Scan for the cell matching the given text and deliver its (x, y) coordinate at center. 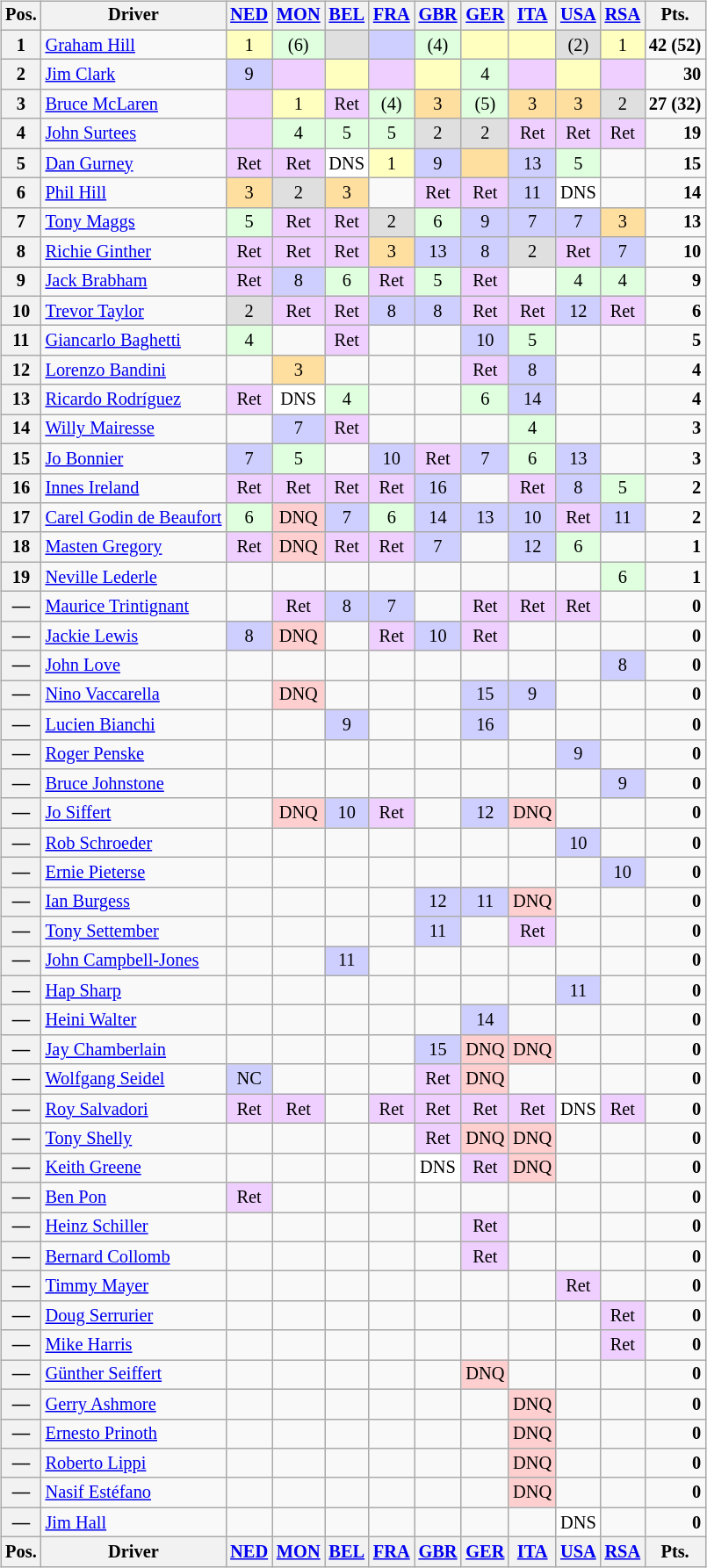
Dan Gurney (133, 163)
Keith Greene (133, 1168)
Tony Shelly (133, 1139)
Doug Serrurier (133, 1316)
Rob Schroeder (133, 843)
Phil Hill (133, 193)
27 (32) (675, 104)
Nasif Estéfano (133, 1492)
Jackie Lewis (133, 636)
Gerry Ashmore (133, 1404)
John Campbell-Jones (133, 961)
Roberto Lippi (133, 1464)
Jo Bonnier (133, 458)
NC (249, 1079)
Timmy Mayer (133, 1286)
Lorenzo Bandini (133, 370)
Nino Vaccarella (133, 695)
Jim Hall (133, 1522)
Hap Sharp (133, 990)
Lucien Bianchi (133, 724)
Heinz Schiller (133, 1227)
John Surtees (133, 133)
Heini Walter (133, 1020)
Jay Chamberlain (133, 1050)
Richie Ginther (133, 252)
Carel Godin de Beaufort (133, 518)
Mike Harris (133, 1345)
Ricardo Rodríguez (133, 399)
Roger Penske (133, 754)
Maurice Trintignant (133, 607)
(2) (578, 45)
Trevor Taylor (133, 311)
Jim Clark (133, 75)
Tony Maggs (133, 222)
Masten Gregory (133, 547)
Tony Settember (133, 931)
(5) (485, 104)
30 (675, 75)
Wolfgang Seidel (133, 1079)
(6) (299, 45)
Willy Mairesse (133, 429)
John Love (133, 665)
Innes Ireland (133, 488)
Roy Salvadori (133, 1109)
Bruce McLaren (133, 104)
Graham Hill (133, 45)
42 (52) (675, 45)
Günther Seiffert (133, 1375)
Ben Pon (133, 1198)
Jack Brabham (133, 282)
Jo Siffert (133, 813)
18 (21, 547)
Neville Lederle (133, 577)
Ernesto Prinoth (133, 1434)
17 (21, 518)
Giancarlo Baghetti (133, 341)
Bruce Johnstone (133, 784)
Bernard Collomb (133, 1256)
Ernie Pieterse (133, 873)
Ian Burgess (133, 902)
